Pinpoint the cell where the given text exists, returning its (x, y) midpoint coordinate. 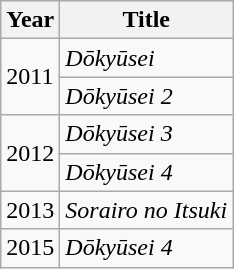
Year (30, 20)
2011 (30, 77)
2015 (30, 248)
2013 (30, 210)
Dōkyūsei (146, 58)
2012 (30, 153)
Dōkyūsei 3 (146, 134)
Title (146, 20)
Dōkyūsei 2 (146, 96)
Sorairo no Itsuki (146, 210)
